Provide the [X, Y] coordinate of the cell's center where the given text is located.  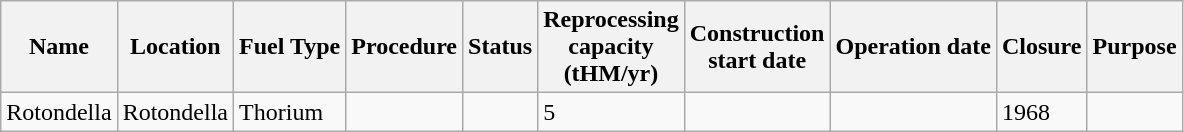
Status [500, 47]
1968 [1042, 112]
Procedure [404, 47]
Reprocessingcapacity (tHM/yr) [612, 47]
Operation date [913, 47]
Name [59, 47]
Purpose [1134, 47]
Closure [1042, 47]
Constructionstart date [757, 47]
5 [612, 112]
Location [175, 47]
Fuel Type [290, 47]
Thorium [290, 112]
